Return (x, y) of the center of cell containing provided text 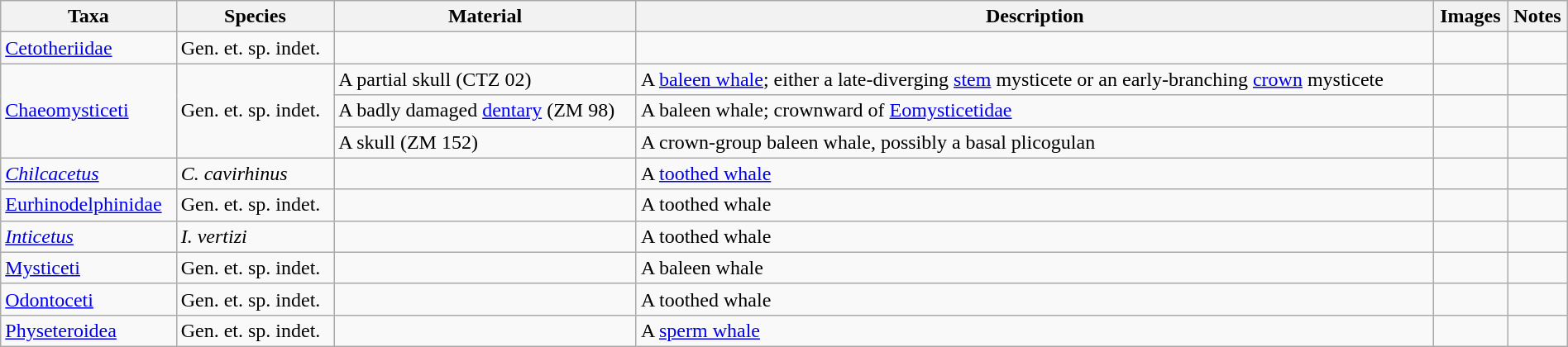
A partial skull (CTZ 02) (485, 79)
C. cavirhinus (255, 173)
Material (485, 17)
Chaeomysticeti (88, 111)
A baleen whale; either a late-diverging stem mysticete or an early-branching crown mysticete (1035, 79)
I. vertizi (255, 236)
Description (1035, 17)
A crown-group baleen whale, possibly a basal plicogulan (1035, 142)
Chilcacetus (88, 173)
A badly damaged dentary (ZM 98) (485, 111)
Images (1470, 17)
Physeteroidea (88, 330)
Taxa (88, 17)
Odontoceti (88, 299)
A sperm whale (1035, 330)
A skull (ZM 152) (485, 142)
Cetotheriidae (88, 48)
A baleen whale; crownward of Eomysticetidae (1035, 111)
Species (255, 17)
Eurhinodelphinidae (88, 205)
Inticetus (88, 236)
Mysticeti (88, 268)
A baleen whale (1035, 268)
Notes (1538, 17)
